Find where the given text appears and provide that cell's center as (x, y) coordinate. 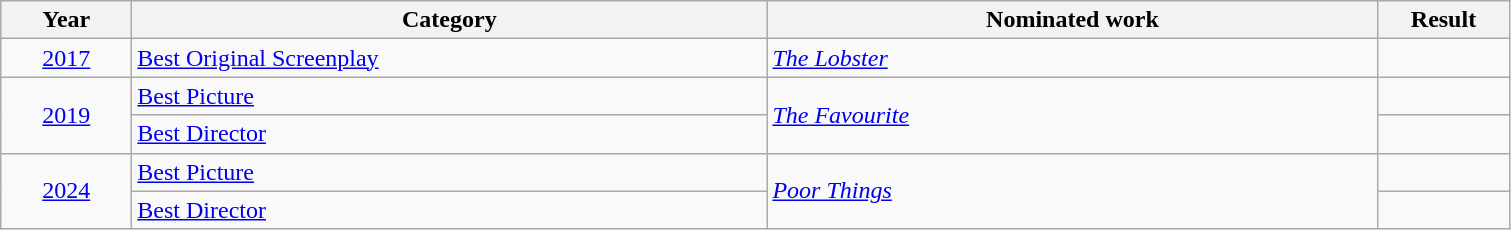
Best Original Screenplay (450, 58)
The Favourite (1072, 115)
The Lobster (1072, 58)
Poor Things (1072, 191)
Result (1444, 20)
Year (66, 20)
2024 (66, 191)
Category (450, 20)
2019 (66, 115)
Nominated work (1072, 20)
2017 (66, 58)
